Return the [x, y] coordinate for the center point of the cell that contains the specified text.  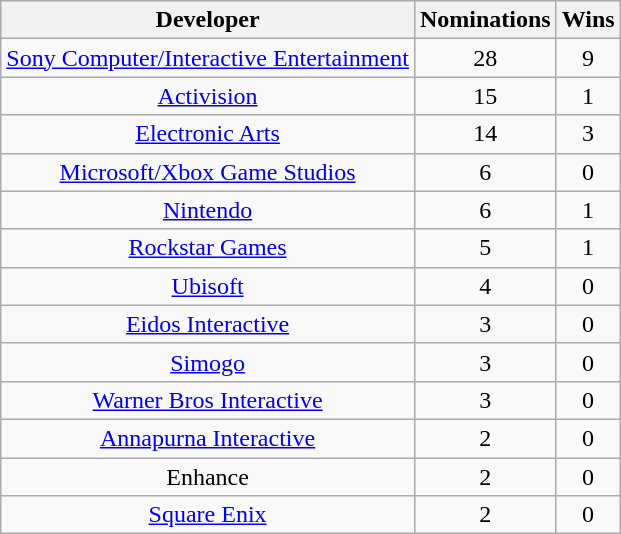
5 [485, 248]
Activision [208, 96]
Rockstar Games [208, 248]
4 [485, 286]
Wins [588, 20]
Nominations [485, 20]
Square Enix [208, 515]
Warner Bros Interactive [208, 400]
Annapurna Interactive [208, 438]
Enhance [208, 477]
Nintendo [208, 210]
Simogo [208, 362]
Developer [208, 20]
Sony Computer/Interactive Entertainment [208, 58]
Ubisoft [208, 286]
9 [588, 58]
Eidos Interactive [208, 324]
28 [485, 58]
Microsoft/Xbox Game Studios [208, 172]
15 [485, 96]
14 [485, 134]
Electronic Arts [208, 134]
